Pinpoint the cell where the given text exists, returning its (X, Y) midpoint coordinate. 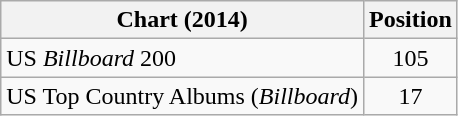
US Top Country Albums (Billboard) (182, 96)
17 (411, 96)
105 (411, 58)
Chart (2014) (182, 20)
Position (411, 20)
US Billboard 200 (182, 58)
